Extract the (X, Y) coordinate from the center of the cell holding the provided text.  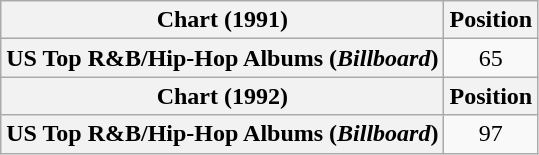
Chart (1992) (222, 96)
Chart (1991) (222, 20)
97 (491, 134)
65 (491, 58)
